For the text-containing cell, return its midpoint in [X, Y] coordinate format. 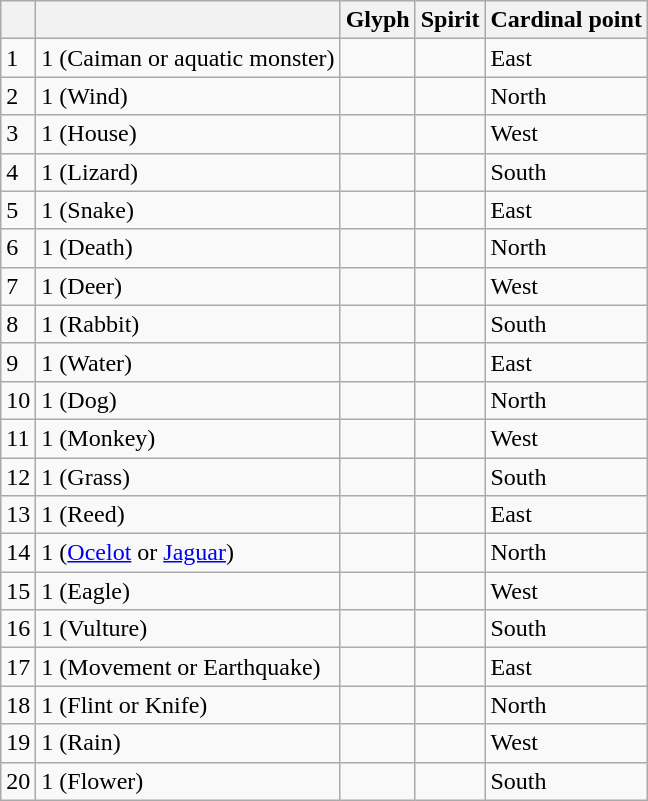
5 [18, 210]
7 [18, 286]
11 [18, 438]
1 (Ocelot or Jaguar) [188, 553]
1 (Deer) [188, 286]
12 [18, 477]
1 (Reed) [188, 515]
2 [18, 96]
1 (Flint or Knife) [188, 705]
17 [18, 667]
20 [18, 781]
1 (Lizard) [188, 172]
1 (Flower) [188, 781]
6 [18, 248]
1 (Death) [188, 248]
18 [18, 705]
14 [18, 553]
16 [18, 629]
Spirit [450, 20]
1 (Rabbit) [188, 324]
1 (Monkey) [188, 438]
1 (Caiman or aquatic monster) [188, 58]
4 [18, 172]
1 (Wind) [188, 96]
1 (Vulture) [188, 629]
19 [18, 743]
1 (Rain) [188, 743]
10 [18, 400]
1 (Eagle) [188, 591]
1 (Water) [188, 362]
1 (Dog) [188, 400]
9 [18, 362]
1 (House) [188, 134]
Cardinal point [566, 20]
15 [18, 591]
3 [18, 134]
1 (Snake) [188, 210]
1 (Movement or Earthquake) [188, 667]
1 [18, 58]
Glyph [378, 20]
1 (Grass) [188, 477]
13 [18, 515]
8 [18, 324]
